Detect which cell encompasses the target text, then output its [x, y] center coordinate. 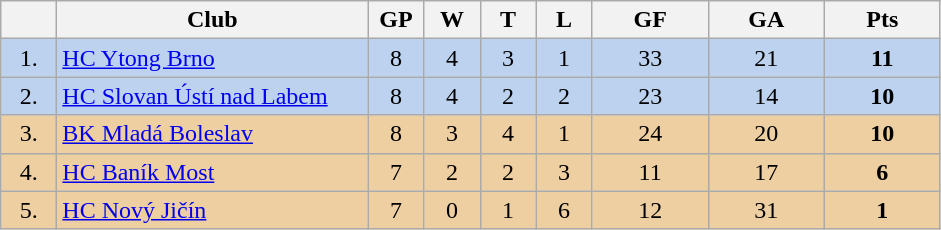
21 [766, 58]
HC Slovan Ústí nad Labem [212, 96]
HC Ytong Brno [212, 58]
5. [29, 210]
GF [650, 20]
31 [766, 210]
33 [650, 58]
2. [29, 96]
12 [650, 210]
W [452, 20]
0 [452, 210]
HC Nový Jičín [212, 210]
4. [29, 172]
1. [29, 58]
GP [396, 20]
20 [766, 134]
HC Baník Most [212, 172]
24 [650, 134]
GA [766, 20]
Club [212, 20]
3. [29, 134]
T [508, 20]
Pts [882, 20]
14 [766, 96]
BK Mladá Boleslav [212, 134]
17 [766, 172]
L [564, 20]
23 [650, 96]
